Output the (x, y) coordinate of the center of the cell containing the given text.  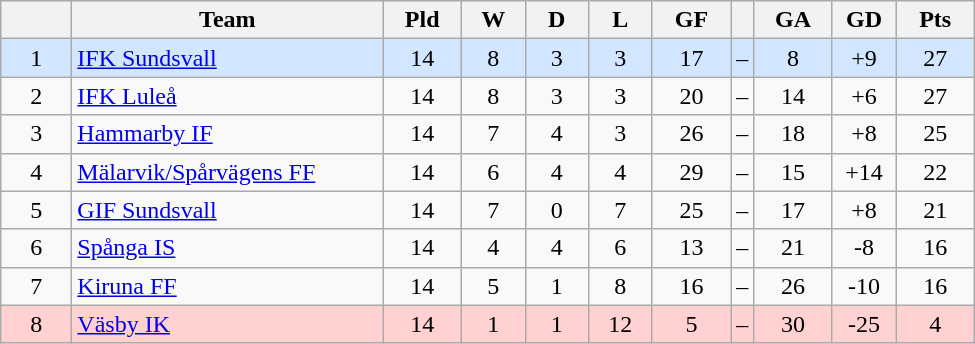
Pld (422, 20)
W (493, 20)
-25 (864, 324)
L (621, 20)
GIF Sundsvall (228, 210)
D (557, 20)
12 (621, 324)
-8 (864, 248)
IFK Luleå (228, 96)
GD (864, 20)
Hammarby IF (228, 134)
IFK Sundsvall (228, 58)
Väsby IK (228, 324)
30 (794, 324)
0 (557, 210)
Pts (936, 20)
-10 (864, 286)
22 (936, 172)
GF (692, 20)
GA (794, 20)
13 (692, 248)
29 (692, 172)
2 (36, 96)
Mälarvik/Spårvägens FF (228, 172)
Spånga IS (228, 248)
Team (228, 20)
20 (692, 96)
15 (794, 172)
+6 (864, 96)
18 (794, 134)
+14 (864, 172)
Kiruna FF (228, 286)
+9 (864, 58)
